Output the (X, Y) coordinate of the center of the cell containing the given text.  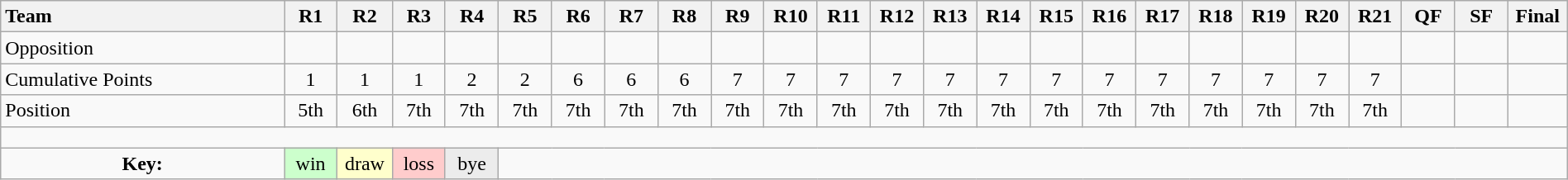
R15 (1056, 17)
Opposition (142, 48)
R14 (1003, 17)
R3 (418, 17)
R16 (1109, 17)
R8 (684, 17)
R1 (311, 17)
R13 (950, 17)
Cumulative Points (142, 79)
R20 (1322, 17)
bye (471, 163)
R2 (365, 17)
Team (142, 17)
R17 (1163, 17)
R4 (471, 17)
QF (1428, 17)
R12 (896, 17)
Position (142, 111)
R11 (844, 17)
5th (311, 111)
R19 (1269, 17)
R21 (1375, 17)
loss (418, 163)
R6 (578, 17)
Final (1537, 17)
draw (365, 163)
R5 (525, 17)
win (311, 163)
R10 (791, 17)
R7 (631, 17)
Key: (142, 163)
R18 (1216, 17)
R9 (738, 17)
SF (1481, 17)
6th (365, 111)
